Locate the cell with the specified text and output its [x, y] center coordinate. 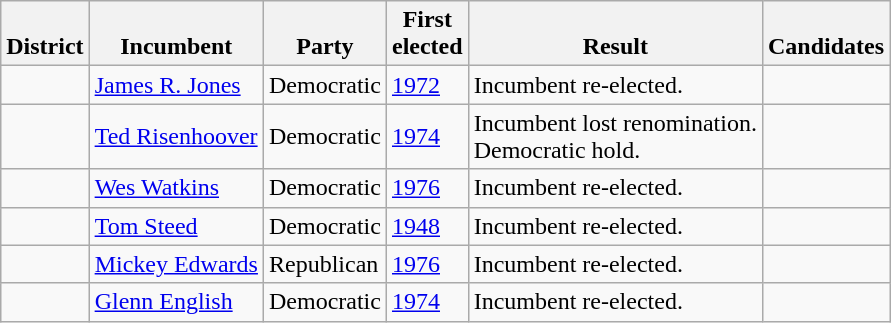
Tom Steed [176, 226]
Mickey Edwards [176, 264]
Firstelected [427, 34]
Candidates [826, 34]
Glenn English [176, 302]
Ted Risenhoover [176, 136]
Incumbent [176, 34]
District [45, 34]
Incumbent lost renomination.Democratic hold. [615, 136]
1972 [427, 85]
Wes Watkins [176, 188]
James R. Jones [176, 85]
Result [615, 34]
Party [324, 34]
Republican [324, 264]
1948 [427, 226]
